Return (x, y) of the center of cell containing provided text 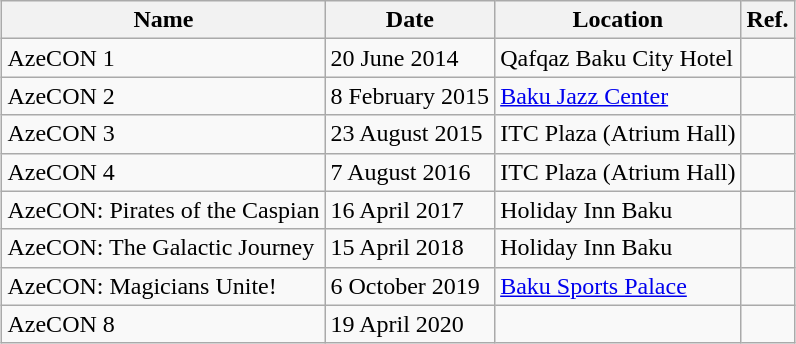
16 April 2017 (410, 210)
AzeCON: Magicians Unite! (164, 286)
Date (410, 20)
AzeCON 1 (164, 58)
AzeCON 8 (164, 324)
19 April 2020 (410, 324)
23 August 2015 (410, 134)
6 October 2019 (410, 286)
Ref. (768, 20)
Baku Sports Palace (618, 286)
Name (164, 20)
Baku Jazz Center (618, 96)
7 August 2016 (410, 172)
Qafqaz Baku City Hotel (618, 58)
20 June 2014 (410, 58)
15 April 2018 (410, 248)
Location (618, 20)
AzeCON: The Galactic Journey (164, 248)
AzeCON 2 (164, 96)
8 February 2015 (410, 96)
AzeCON 4 (164, 172)
AzeCON: Pirates of the Caspian (164, 210)
AzeCON 3 (164, 134)
